Capture the cell that displays the provided text and extract its [x, y] central coordinate. 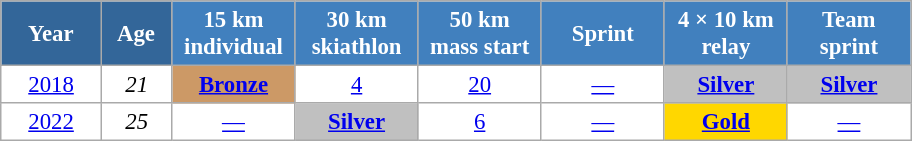
25 [136, 122]
2018 [52, 85]
20 [480, 85]
30 km skiathlon [356, 34]
Team sprint [848, 34]
21 [136, 85]
2022 [52, 122]
50 km mass start [480, 34]
Bronze [234, 85]
4 [356, 85]
Year [52, 34]
Gold [726, 122]
15 km individual [234, 34]
Age [136, 34]
6 [480, 122]
Sprint [602, 34]
4 × 10 km relay [726, 34]
